Output the (X, Y) coordinate of the center of the cell containing the given text.  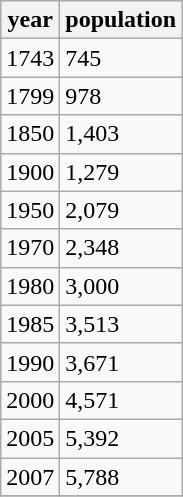
2005 (30, 438)
population (121, 20)
5,392 (121, 438)
745 (121, 58)
5,788 (121, 477)
2007 (30, 477)
1990 (30, 362)
1970 (30, 248)
4,571 (121, 400)
978 (121, 96)
1799 (30, 96)
3,000 (121, 286)
2000 (30, 400)
2,348 (121, 248)
1980 (30, 286)
year (30, 20)
1950 (30, 210)
1,279 (121, 172)
2,079 (121, 210)
1900 (30, 172)
1743 (30, 58)
1850 (30, 134)
1985 (30, 324)
3,513 (121, 324)
3,671 (121, 362)
1,403 (121, 134)
